Search for the cell housing the specified text and yield its (x, y) center coordinate. 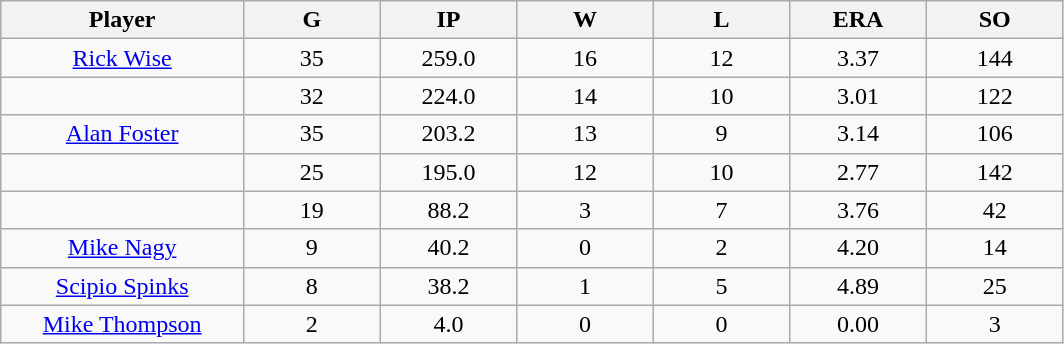
142 (994, 172)
16 (586, 58)
5 (722, 286)
0.00 (858, 324)
4.89 (858, 286)
1 (586, 286)
L (722, 20)
42 (994, 210)
144 (994, 58)
195.0 (448, 172)
32 (312, 96)
13 (586, 134)
224.0 (448, 96)
3.37 (858, 58)
40.2 (448, 248)
Rick Wise (122, 58)
203.2 (448, 134)
SO (994, 20)
Alan Foster (122, 134)
8 (312, 286)
3.76 (858, 210)
4.0 (448, 324)
19 (312, 210)
Mike Nagy (122, 248)
Scipio Spinks (122, 286)
Player (122, 20)
4.20 (858, 248)
122 (994, 96)
3.14 (858, 134)
7 (722, 210)
IP (448, 20)
G (312, 20)
3.01 (858, 96)
38.2 (448, 286)
106 (994, 134)
88.2 (448, 210)
2.77 (858, 172)
259.0 (448, 58)
ERA (858, 20)
Mike Thompson (122, 324)
W (586, 20)
